Scan for the cell matching the given text and deliver its [x, y] coordinate at center. 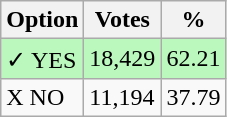
11,194 [122, 97]
X NO [42, 97]
62.21 [194, 59]
Option [42, 20]
18,429 [122, 59]
% [194, 20]
Votes [122, 20]
✓ YES [42, 59]
37.79 [194, 97]
